Provide the [X, Y] coordinate of the cell's center where the given text is located.  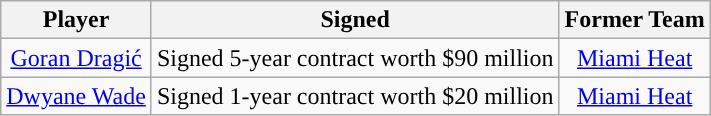
Dwyane Wade [76, 96]
Goran Dragić [76, 58]
Former Team [634, 20]
Signed [355, 20]
Player [76, 20]
Signed 1-year contract worth $20 million [355, 96]
Signed 5-year contract worth $90 million [355, 58]
